Determine the [x, y] coordinate at the center of the cell enclosing the given text.  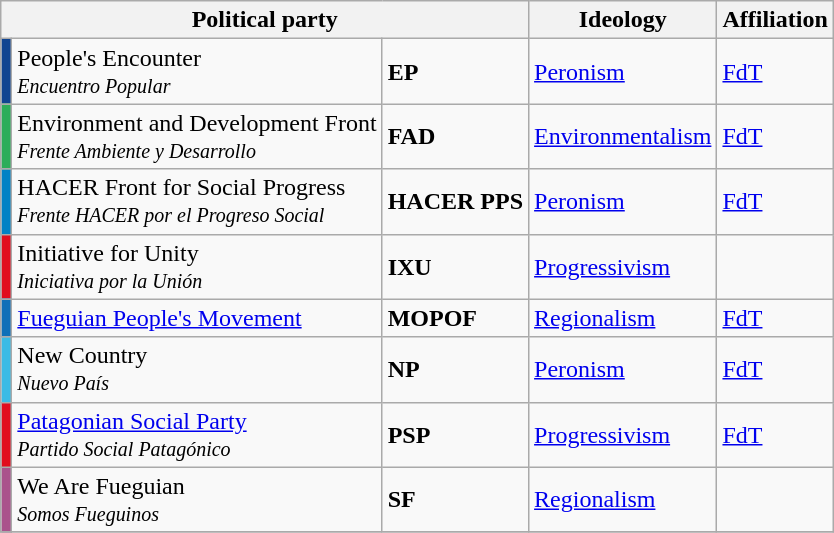
Patagonian Social PartyPartido Social Patagónico [197, 434]
Affiliation [775, 20]
We Are FueguianSomos Fueguinos [197, 500]
People's EncounterEncuentro Popular [197, 72]
Fueguian People's Movement [197, 318]
EP [455, 72]
HACER Front for Social ProgressFrente HACER por el Progreso Social [197, 202]
PSP [455, 434]
NP [455, 370]
Political party [265, 20]
FAD [455, 136]
Environmentalism [623, 136]
HACER PPS [455, 202]
MOPOF [455, 318]
IXU [455, 266]
Ideology [623, 20]
New CountryNuevo País [197, 370]
SF [455, 500]
Environment and Development FrontFrente Ambiente y Desarrollo [197, 136]
Initiative for UnityIniciativa por la Unión [197, 266]
